For the text-containing cell, return its midpoint in [x, y] coordinate format. 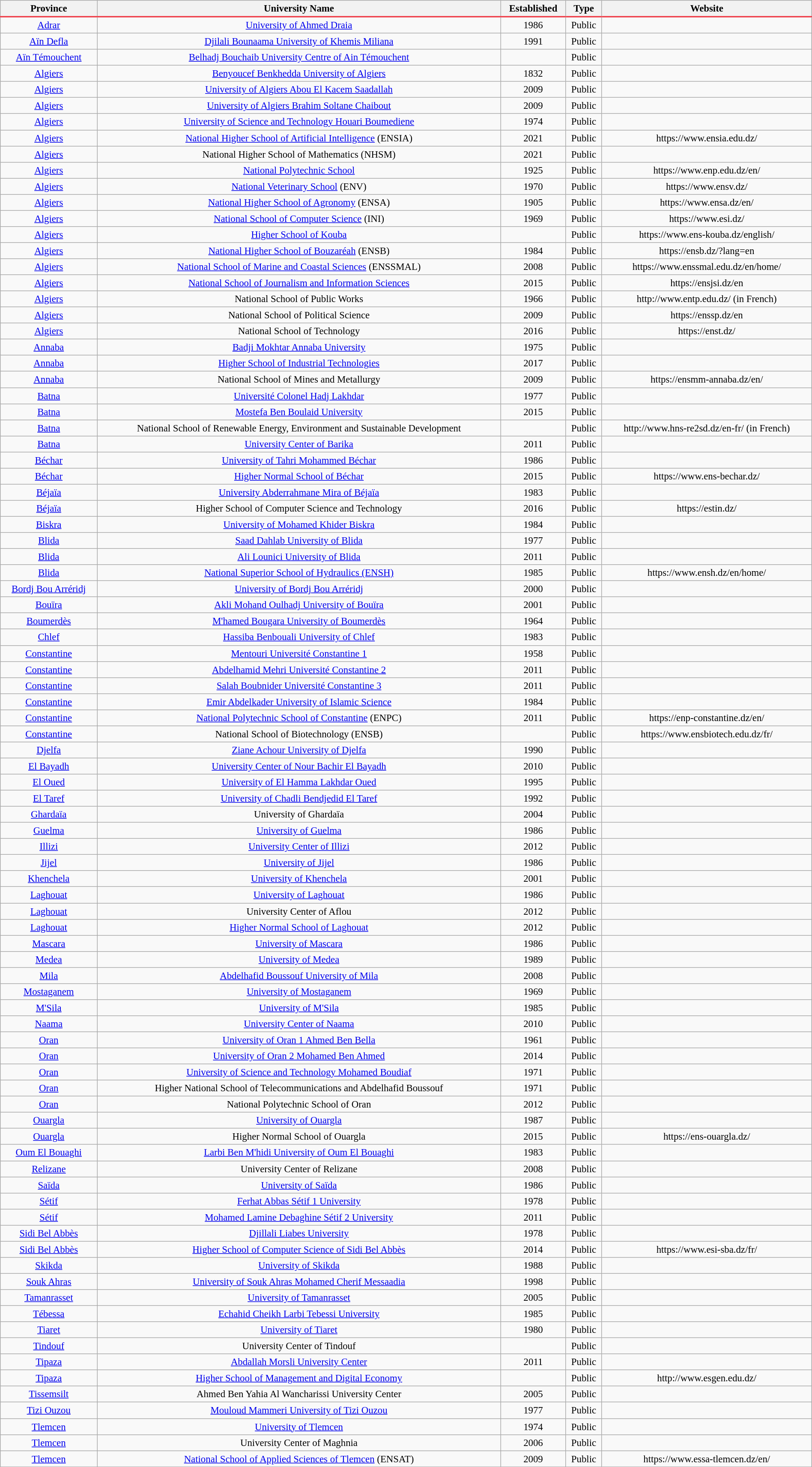
Higher School of Kouba [299, 235]
Skikda [49, 1266]
University Center of Naama [299, 1024]
University of Mohamed Khider Biskra [299, 524]
Established [533, 9]
Hassiba Benbouali University of Chlef [299, 638]
National Higher School of Artificial Intelligence (ENSIA) [299, 138]
1990 [533, 750]
University of Chadli Bendjedid El Taref [299, 799]
University Center of Nour Bachir El Bayadh [299, 766]
Mouloud Mammeri University of Tizi Ouzou [299, 1410]
https://www.ensa.dz/en/ [707, 203]
Tizi Ouzou [49, 1410]
Guelma [49, 831]
National School of Technology [299, 331]
1987 [533, 1120]
1980 [533, 1330]
University Center of Relizane [299, 1169]
Higher School of Computer Science and Technology [299, 509]
Higher School of Computer Science of Sidi Bel Abbès [299, 1249]
Oum El Bouaghi [49, 1153]
1832 [533, 74]
National Higher School of Agronomy (ENSA) [299, 203]
National Higher School of Mathematics (NHSM) [299, 154]
https://ensjsi.dz/en [707, 283]
Mascara [49, 943]
Aïn Defla [49, 42]
Aïn Témouchent [49, 57]
National School of Applied Sciences of Tlemcen (ENSAT) [299, 1459]
Abdelhafid Boussouf University of Mila [299, 976]
University of Ouargla [299, 1120]
Badji Mokhtar Annaba University [299, 347]
1992 [533, 799]
University Center of Tindouf [299, 1346]
University Center of Aflou [299, 911]
Mostaganem [49, 992]
https://www.esi.dz/ [707, 219]
National School of Biotechnology (ENSB) [299, 734]
National School of Renewable Energy, Environment and Sustainable Development [299, 428]
El Bayadh [49, 766]
Akli Mohand Oulhadj University of Bouïra [299, 605]
University of Algiers Abou El Kacem Saadallah [299, 90]
Khenchela [49, 879]
University of Laghouat [299, 895]
Boumerdès [49, 621]
University of Ahmed Draia [299, 25]
Higher Normal School of Béchar [299, 476]
1961 [533, 1040]
National Superior School of Hydraulics (ENSH) [299, 573]
Benyoucef Benkhedda University of Algiers [299, 74]
1991 [533, 42]
University Center of Maghnia [299, 1443]
Saad Dahlab University of Blida [299, 541]
Mohamed Lamine Debaghine Sétif 2 University [299, 1217]
National School of Public Works [299, 299]
Saïda [49, 1185]
University Center of Illizi [299, 847]
Souk Ahras [49, 1281]
University of Tahri Mohammed Béchar [299, 460]
Djelfa [49, 750]
National School of Mines and Metallurgy [299, 380]
University of Tamanrasset [299, 1298]
https://enp-constantine.dz/en/ [707, 718]
National School of Computer Science (INI) [299, 219]
Illizi [49, 847]
Naama [49, 1024]
Echahid Cheikh Larbi Tebessi University [299, 1314]
M'hamed Bougara University of Boumerdès [299, 621]
Higher Normal School of Laghouat [299, 927]
Abdelhamid Mehri Université Constantine 2 [299, 670]
Ahmed Ben Yahia Al Wancharissi University Center [299, 1395]
Higher School of Management and Digital Economy [299, 1378]
National Polytechnic School of Oran [299, 1105]
Higher School of Industrial Technologies [299, 364]
University of Guelma [299, 831]
University of Tlemcen [299, 1427]
1958 [533, 653]
2006 [533, 1443]
1905 [533, 203]
2000 [533, 589]
University of Khenchela [299, 879]
University of Bordj Bou Arréridj [299, 589]
https://www.enssmal.edu.dz/en/home/ [707, 267]
National Polytechnic School of Constantine (ENPC) [299, 718]
1964 [533, 621]
National School of Marine and Coastal Sciences (ENSSMAL) [299, 267]
National Veterinary School (ENV) [299, 186]
1998 [533, 1281]
https://www.ens-bechar.dz/ [707, 476]
University of Tiaret [299, 1330]
Emir Abdelkader University of Islamic Science [299, 702]
University of Ghardaïa [299, 814]
Abdallah Morsli University Center [299, 1362]
University of Skikda [299, 1266]
Djillali Liabes University [299, 1233]
Jijel [49, 863]
Higher Normal School of Ouargla [299, 1137]
Type [584, 9]
Djilali Bounaama University of Khemis Miliana [299, 42]
https://ensb.dz/?lang=en [707, 251]
University of Science and Technology Mohamed Boudiaf [299, 1072]
1995 [533, 782]
Ferhat Abbas Sétif 1 University [299, 1201]
University Name [299, 9]
Chlef [49, 638]
1989 [533, 959]
Larbi Ben M'hidi University of Oum El Bouaghi [299, 1153]
Mila [49, 976]
University of Science and Technology Houari Boumediene [299, 122]
Adrar [49, 25]
https://www.enp.edu.dz/en/ [707, 170]
Mentouri Université Constantine 1 [299, 653]
https://ensmm-annaba.dz/en/ [707, 380]
University of M'Sila [299, 1008]
https://www.essa-tlemcen.dz/en/ [707, 1459]
University of Oran 2 Mohamed Ben Ahmed [299, 1056]
https://www.ensv.dz/ [707, 186]
Université Colonel Hadj Lakhdar [299, 396]
https://www.ensh.dz/en/home/ [707, 573]
M'Sila [49, 1008]
National Polytechnic School [299, 170]
https://estin.dz/ [707, 509]
Medea [49, 959]
https://www.ensia.edu.dz/ [707, 138]
1925 [533, 170]
Mostefa Ben Boulaid University [299, 412]
https://www.ens-kouba.dz/english/ [707, 235]
University of Algiers Brahim Soltane Chaibout [299, 106]
1970 [533, 186]
http://www.hns-re2sd.dz/en-fr/ (in French) [707, 428]
Relizane [49, 1169]
University Abderrahmane Mira of Béjaïa [299, 492]
El Oued [49, 782]
https://enst.dz/ [707, 331]
https://www.ensbiotech.edu.dz/fr/ [707, 734]
El Taref [49, 799]
National School of Journalism and Information Sciences [299, 283]
Biskra [49, 524]
Bordj Bou Arréridj [49, 589]
2004 [533, 814]
Belhadj Bouchaib University Centre of Ain Témouchent [299, 57]
Ghardaïa [49, 814]
https://enssp.dz/en [707, 315]
Bouïra [49, 605]
Ziane Achour University of Djelfa [299, 750]
Website [707, 9]
2017 [533, 364]
http://www.esgen.edu.dz/ [707, 1378]
1988 [533, 1266]
University of Souk Ahras Mohamed Cherif Messaadia [299, 1281]
Ali Lounici University of Blida [299, 557]
https://www.esi-sba.dz/fr/ [707, 1249]
https://ens-ouargla.dz/ [707, 1137]
Tébessa [49, 1314]
National Higher School of Bouzaréah (ENSB) [299, 251]
Salah Boubnider Université Constantine 3 [299, 686]
http://www.entp.edu.dz/ (in French) [707, 299]
University of Medea [299, 959]
Tindouf [49, 1346]
University Center of Barika [299, 444]
University of Oran 1 Ahmed Ben Bella [299, 1040]
Tiaret [49, 1330]
University of Saïda [299, 1185]
Higher National School of Telecommunications and Abdelhafid Boussouf [299, 1088]
Tissemsilt [49, 1395]
Tamanrasset [49, 1298]
University of Jijel [299, 863]
1966 [533, 299]
University of Mostaganem [299, 992]
University of Mascara [299, 943]
Province [49, 9]
University of El Hamma Lakhdar Oued [299, 782]
1975 [533, 347]
National School of Political Science [299, 315]
